Locate the cell with the specified text and output its (X, Y) center coordinate. 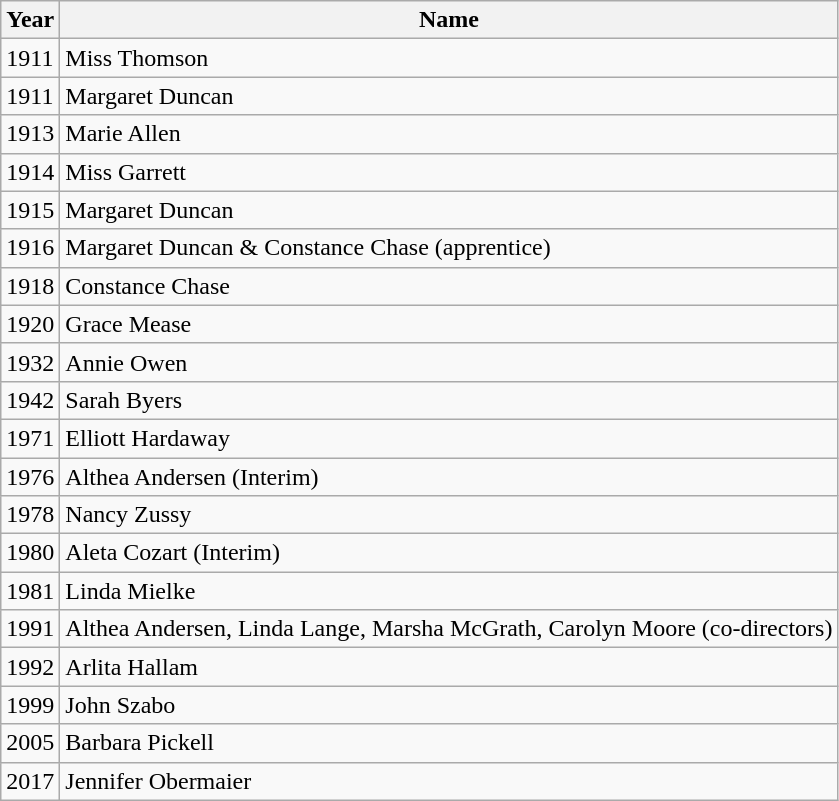
1991 (30, 629)
Margaret Duncan & Constance Chase (apprentice) (449, 248)
John Szabo (449, 705)
2005 (30, 743)
Sarah Byers (449, 400)
1915 (30, 210)
1978 (30, 515)
1914 (30, 172)
1918 (30, 286)
Arlita Hallam (449, 667)
Constance Chase (449, 286)
1976 (30, 477)
Althea Andersen, Linda Lange, Marsha McGrath, Carolyn Moore (co-directors) (449, 629)
Jennifer Obermaier (449, 781)
Marie Allen (449, 134)
1999 (30, 705)
Grace Mease (449, 324)
1920 (30, 324)
1980 (30, 553)
1942 (30, 400)
1971 (30, 438)
Althea Andersen (Interim) (449, 477)
Annie Owen (449, 362)
Elliott Hardaway (449, 438)
Aleta Cozart (Interim) (449, 553)
Name (449, 20)
1913 (30, 134)
1932 (30, 362)
Barbara Pickell (449, 743)
Nancy Zussy (449, 515)
Linda Mielke (449, 591)
1992 (30, 667)
Miss Thomson (449, 58)
1916 (30, 248)
Miss Garrett (449, 172)
1981 (30, 591)
Year (30, 20)
2017 (30, 781)
